Scan for the cell matching the given text and deliver its [x, y] coordinate at center. 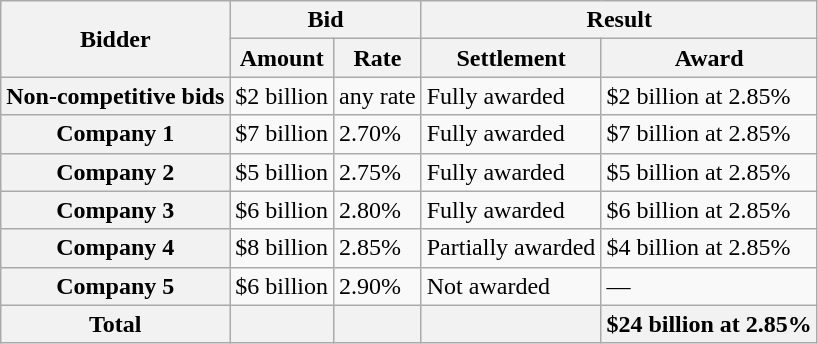
Company 2 [116, 172]
— [709, 286]
$24 billion at 2.85% [709, 324]
Amount [282, 58]
Partially awarded [511, 248]
Total [116, 324]
$7 billion [282, 134]
Non-competitive bids [116, 96]
$6 billion at 2.85% [709, 210]
Bidder [116, 39]
$2 billion at 2.85% [709, 96]
Company 4 [116, 248]
$7 billion at 2.85% [709, 134]
Settlement [511, 58]
$2 billion [282, 96]
Not awarded [511, 286]
any rate [378, 96]
Company 5 [116, 286]
$8 billion [282, 248]
2.90% [378, 286]
Bid [326, 20]
2.80% [378, 210]
$4 billion at 2.85% [709, 248]
Result [619, 20]
2.85% [378, 248]
2.70% [378, 134]
$5 billion at 2.85% [709, 172]
$5 billion [282, 172]
2.75% [378, 172]
Rate [378, 58]
Company 1 [116, 134]
Award [709, 58]
Company 3 [116, 210]
